Return the [x, y] coordinate for the center point of the cell that contains the specified text.  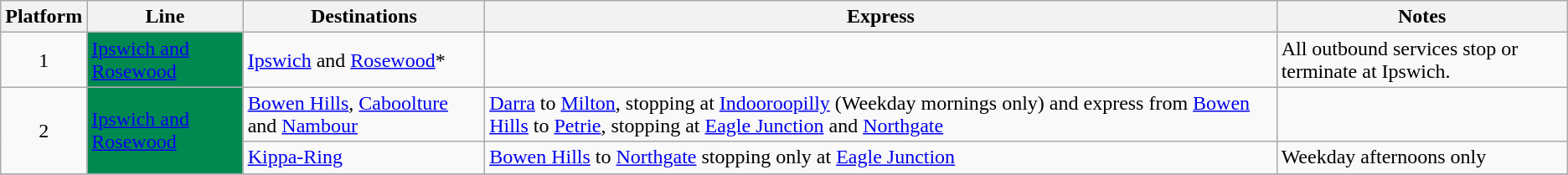
Kippa-Ring [364, 157]
Bowen Hills, Caboolture and Nambour [364, 114]
Weekday afternoons only [1422, 157]
Express [881, 17]
All outbound services stop or terminate at Ipswich. [1422, 60]
1 [44, 60]
Ipswich and Rosewood* [364, 60]
Notes [1422, 17]
2 [44, 131]
Platform [44, 17]
Line [165, 17]
Destinations [364, 17]
Darra to Milton, stopping at Indooroopilly (Weekday mornings only) and express from Bowen Hills to Petrie, stopping at Eagle Junction and Northgate [881, 114]
Bowen Hills to Northgate stopping only at Eagle Junction [881, 157]
